From the cell containing the given text, extract its center point as [x, y] coordinate. 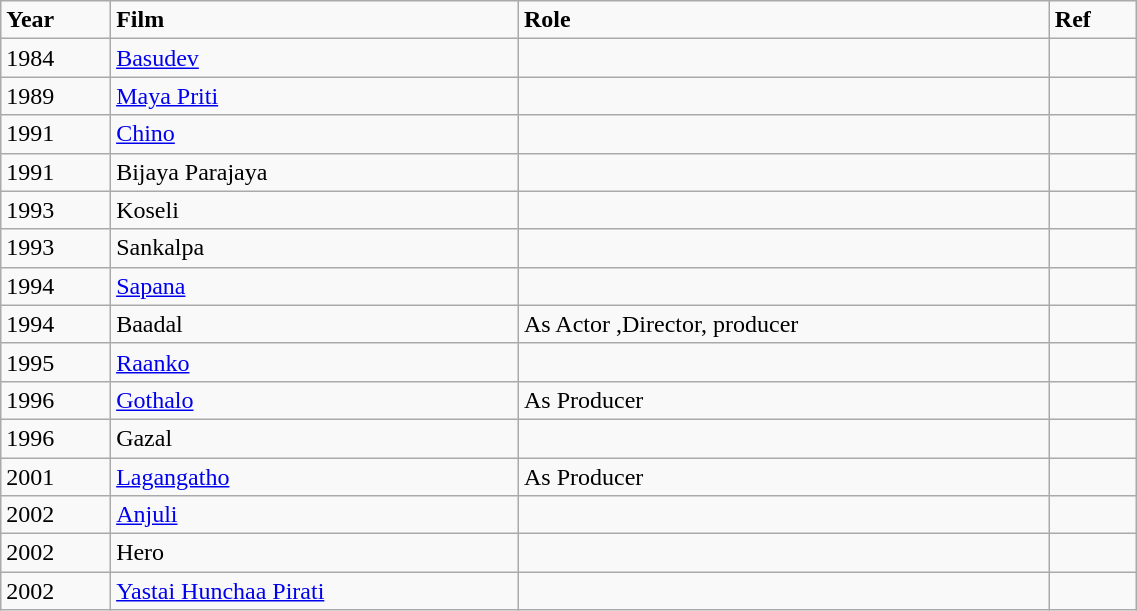
Maya Priti [315, 96]
Bijaya Parajaya [315, 172]
Basudev [315, 58]
Gothalo [315, 400]
2001 [56, 477]
1984 [56, 58]
Role [784, 20]
Gazal [315, 438]
Chino [315, 134]
1995 [56, 362]
Baadal [315, 324]
Film [315, 20]
Ref [1093, 20]
Sankalpa [315, 248]
Sapana [315, 286]
Koseli [315, 210]
Lagangatho [315, 477]
Anjuli [315, 515]
Raanko [315, 362]
As Actor ,Director, producer [784, 324]
Yastai Hunchaa Pirati [315, 591]
Year [56, 20]
1989 [56, 96]
Hero [315, 553]
